For the text-containing cell, return its midpoint in [x, y] coordinate format. 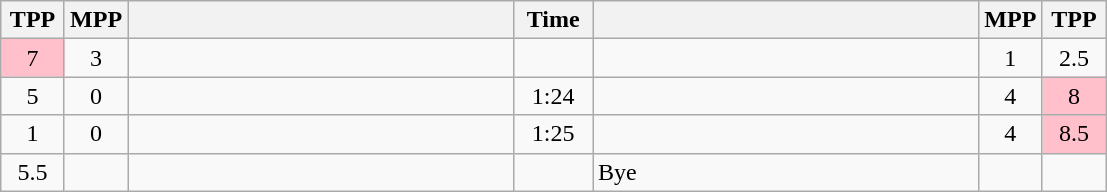
1:25 [554, 134]
Time [554, 20]
5.5 [33, 172]
7 [33, 58]
5 [33, 96]
Bye [785, 172]
1:24 [554, 96]
2.5 [1074, 58]
3 [96, 58]
8 [1074, 96]
8.5 [1074, 134]
